Pinpoint the cell where the given text exists, returning its (X, Y) midpoint coordinate. 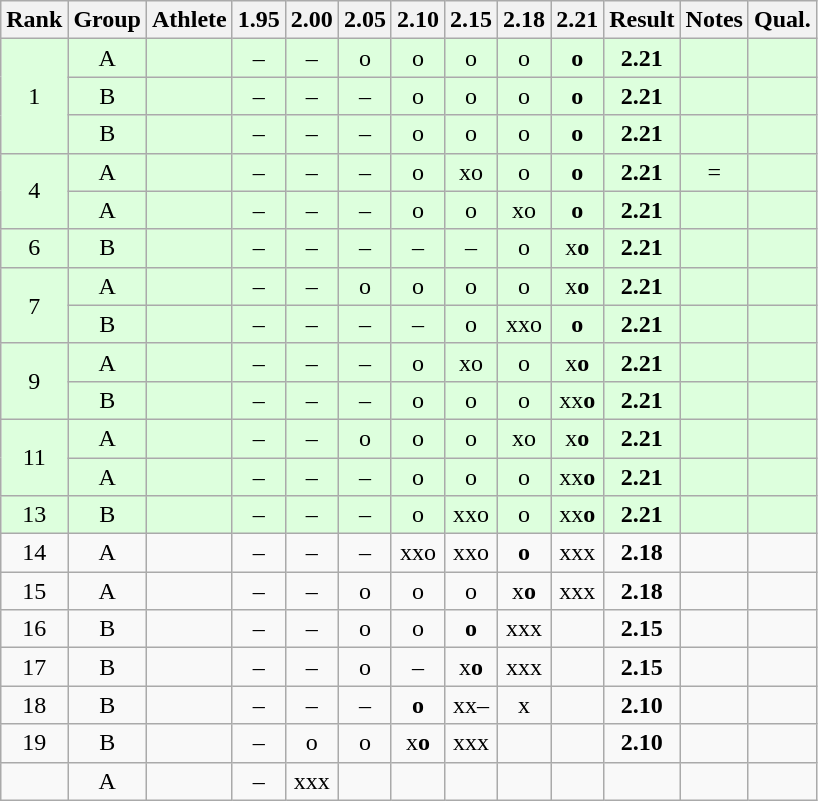
6 (34, 248)
Result (642, 20)
19 (34, 743)
Athlete (190, 20)
4 (34, 191)
= (714, 172)
2.00 (312, 20)
Notes (714, 20)
1 (34, 96)
18 (34, 705)
Group (108, 20)
xx– (470, 705)
15 (34, 591)
1.95 (258, 20)
17 (34, 667)
2.05 (364, 20)
9 (34, 381)
16 (34, 629)
13 (34, 515)
x (524, 705)
7 (34, 305)
11 (34, 457)
14 (34, 553)
Rank (34, 20)
Qual. (782, 20)
